Output the [x, y] coordinate of the center of the cell containing the given text.  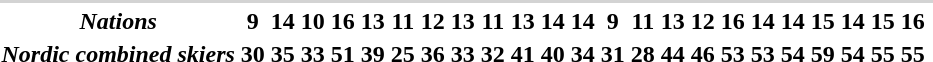
Nations [118, 21]
10 [312, 21]
